Provide the (X, Y) coordinate of the cell's center where the given text is located.  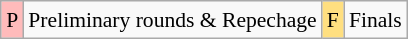
F (333, 20)
P (12, 20)
Finals (376, 20)
Preliminary rounds & Repechage (172, 20)
